Capture the cell that displays the provided text and extract its (x, y) central coordinate. 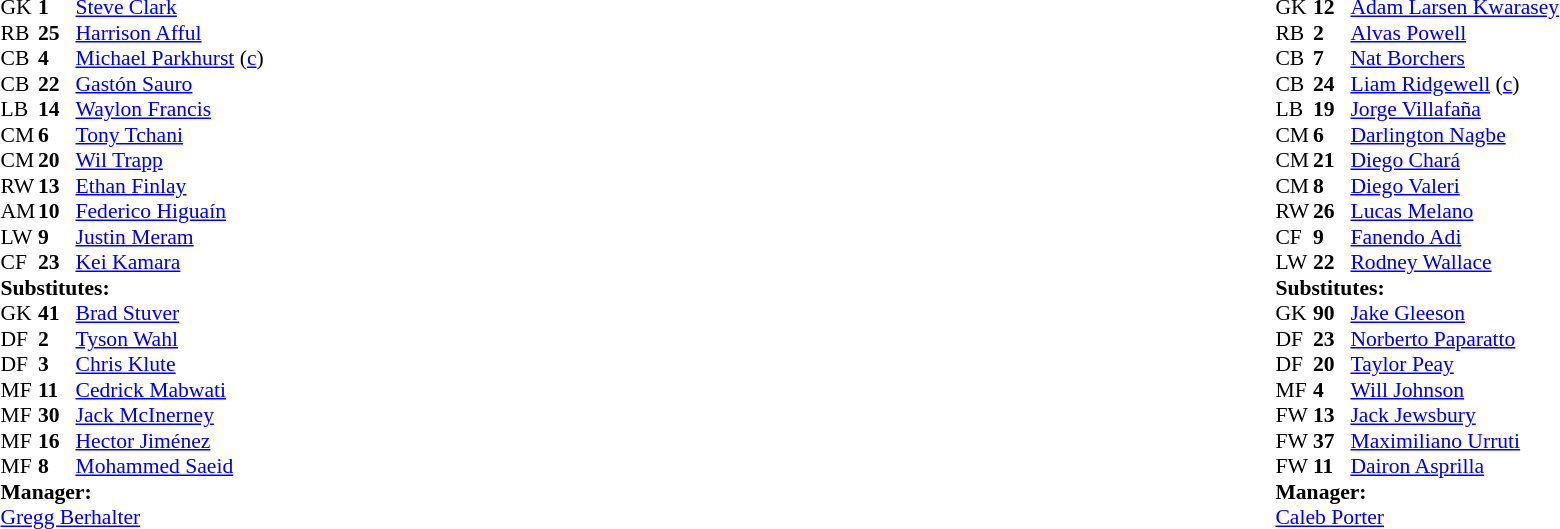
Justin Meram (170, 237)
25 (57, 33)
37 (1332, 441)
16 (57, 441)
Liam Ridgewell (c) (1454, 84)
Ethan Finlay (170, 186)
10 (57, 211)
Gastón Sauro (170, 84)
19 (1332, 109)
Jack Jewsbury (1454, 415)
Jack McInerney (170, 415)
Lucas Melano (1454, 211)
Nat Borchers (1454, 59)
21 (1332, 161)
Michael Parkhurst (c) (170, 59)
Fanendo Adi (1454, 237)
Hector Jiménez (170, 441)
14 (57, 109)
Kei Kamara (170, 263)
AM (19, 211)
24 (1332, 84)
Tyson Wahl (170, 339)
Jake Gleeson (1454, 313)
3 (57, 365)
Waylon Francis (170, 109)
30 (57, 415)
Diego Valeri (1454, 186)
Alvas Powell (1454, 33)
Maximiliano Urruti (1454, 441)
Harrison Afful (170, 33)
7 (1332, 59)
26 (1332, 211)
Rodney Wallace (1454, 263)
Mohammed Saeid (170, 467)
Federico Higuaín (170, 211)
Jorge Villafaña (1454, 109)
90 (1332, 313)
Tony Tchani (170, 135)
Norberto Paparatto (1454, 339)
Dairon Asprilla (1454, 467)
Diego Chará (1454, 161)
Brad Stuver (170, 313)
Wil Trapp (170, 161)
41 (57, 313)
Taylor Peay (1454, 365)
Cedrick Mabwati (170, 390)
Chris Klute (170, 365)
Will Johnson (1454, 390)
Darlington Nagbe (1454, 135)
